Detect which cell encompasses the target text, then output its [X, Y] center coordinate. 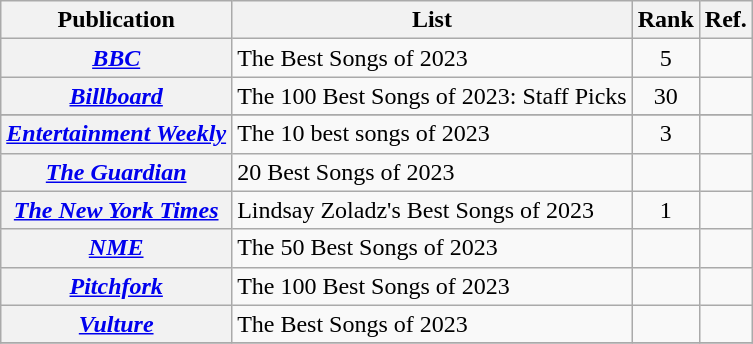
1 [666, 210]
List [432, 20]
Rank [666, 20]
BBC [116, 58]
5 [666, 58]
3 [666, 134]
Ref. [726, 20]
Entertainment Weekly [116, 134]
Pitchfork [116, 286]
The 100 Best Songs of 2023 [432, 286]
The Guardian [116, 172]
The 50 Best Songs of 2023 [432, 248]
Billboard [116, 96]
20 Best Songs of 2023 [432, 172]
Publication [116, 20]
The New York Times [116, 210]
Lindsay Zoladz's Best Songs of 2023 [432, 210]
30 [666, 96]
The 10 best songs of 2023 [432, 134]
Vulture [116, 324]
NME [116, 248]
The 100 Best Songs of 2023: Staff Picks [432, 96]
